Return [x, y] of the center of cell containing provided text 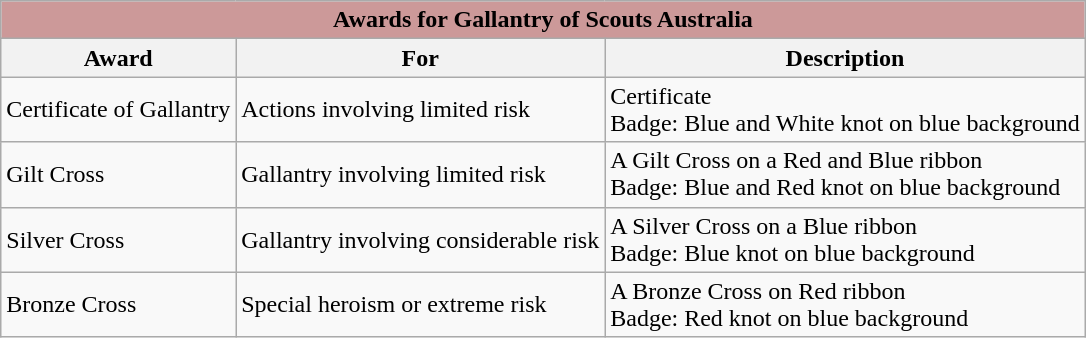
Actions involving limited risk [420, 110]
A Gilt Cross on a Red and Blue ribbonBadge: Blue and Red knot on blue background [846, 174]
Silver Cross [118, 240]
Certificate of Gallantry [118, 110]
Bronze Cross [118, 304]
Awards for Gallantry of Scouts Australia [543, 20]
Award [118, 58]
CertificateBadge: Blue and White knot on blue background [846, 110]
Gilt Cross [118, 174]
Gallantry involving limited risk [420, 174]
Special heroism or extreme risk [420, 304]
A Silver Cross on a Blue ribbonBadge: Blue knot on blue background [846, 240]
A Bronze Cross on Red ribbon Badge: Red knot on blue background [846, 304]
Description [846, 58]
Gallantry involving considerable risk [420, 240]
For [420, 58]
